Find where the given text appears and provide that cell's center as (x, y) coordinate. 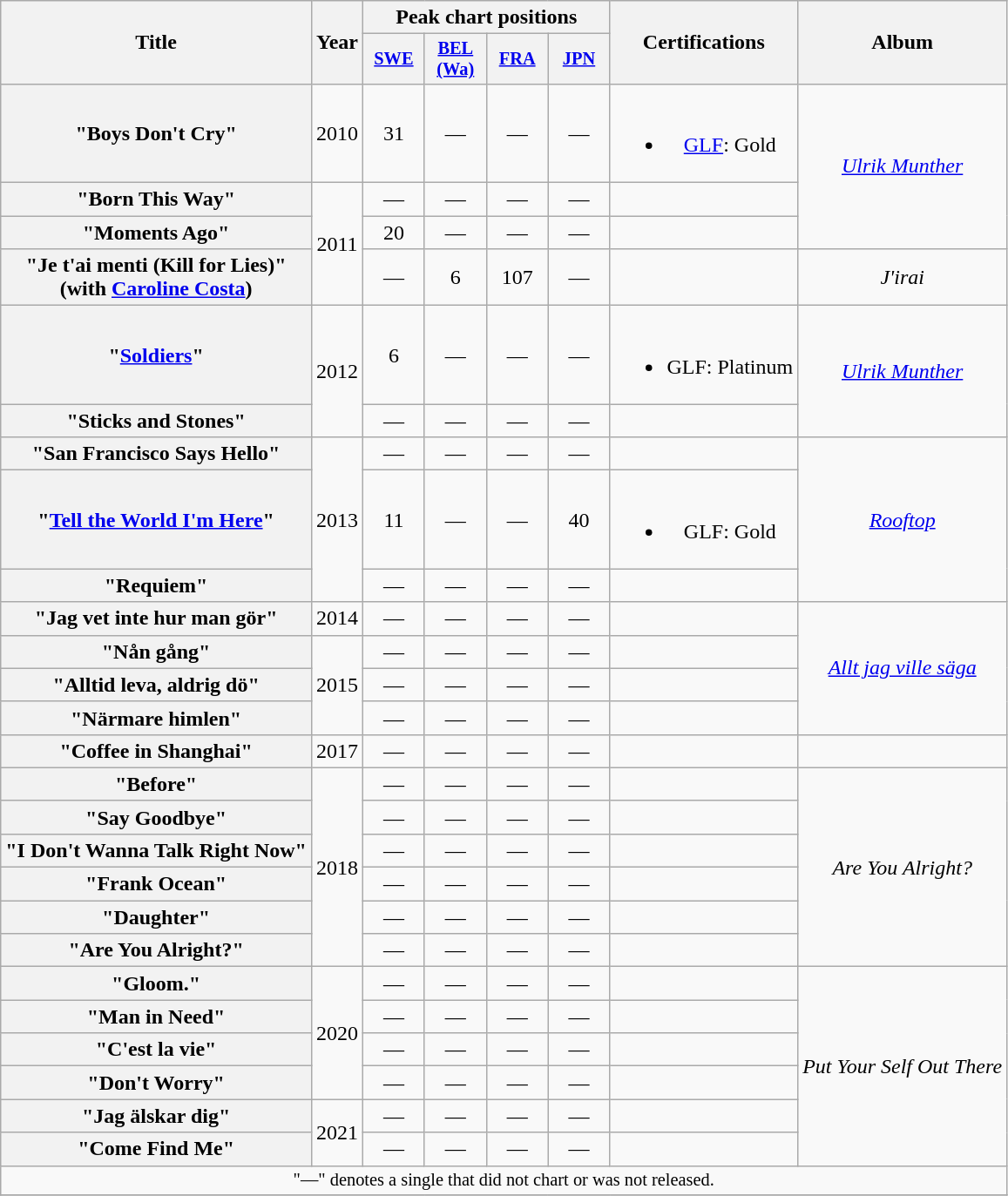
"Tell the World I'm Here" (157, 519)
"Born This Way" (157, 199)
BEL(Wa) (455, 59)
SWE (394, 59)
Allt jag ville säga (903, 668)
"Närmare himlen" (157, 718)
"Say Goodbye" (157, 817)
"Man in Need" (157, 1017)
"Moments Ago" (157, 233)
107 (518, 277)
"San Francisco Says Hello" (157, 454)
31 (394, 132)
Certifications (704, 43)
Album (903, 43)
11 (394, 519)
"—" denotes a single that did not chart or was not released. (504, 1180)
2017 (336, 751)
Title (157, 43)
"Boys Don't Cry" (157, 132)
"Jag vet inte hur man gör" (157, 618)
"Requiem" (157, 585)
"Je t'ai menti (Kill for Lies)"(with Caroline Costa) (157, 277)
2010 (336, 132)
"Soldiers" (157, 355)
2014 (336, 618)
"C'est la vie" (157, 1050)
Peak chart positions (486, 17)
"Don't Worry" (157, 1083)
"Frank Ocean" (157, 884)
"I Don't Wanna Talk Right Now" (157, 850)
GLF: Platinum (704, 355)
"Daughter" (157, 917)
2018 (336, 867)
"Gloom." (157, 983)
"Before" (157, 784)
FRA (518, 59)
40 (578, 519)
2021 (336, 1132)
Are You Alright? (903, 867)
2020 (336, 1033)
2012 (336, 371)
2013 (336, 519)
"Are You Alright?" (157, 950)
"Come Find Me" (157, 1149)
"Coffee in Shanghai" (157, 751)
"Alltid leva, aldrig dö" (157, 685)
"Sticks and Stones" (157, 421)
"Jag älskar dig" (157, 1116)
JPN (578, 59)
Rooftop (903, 519)
J'irai (903, 277)
20 (394, 233)
2011 (336, 244)
Put Your Self Out There (903, 1066)
Year (336, 43)
"Nån gång" (157, 652)
2015 (336, 685)
